Scan for the cell matching the given text and deliver its [x, y] coordinate at center. 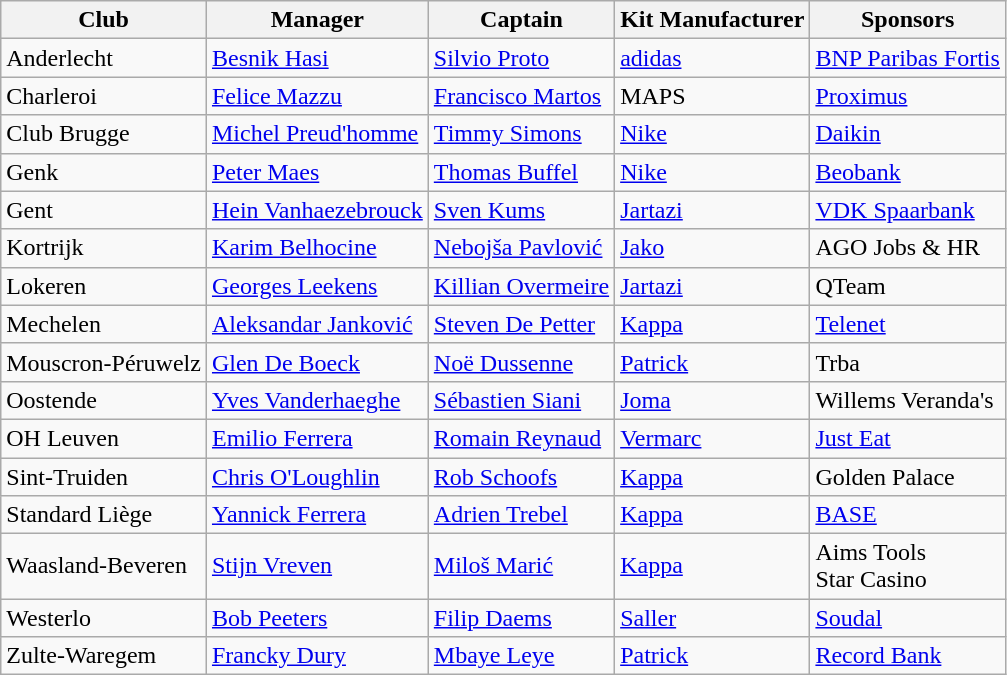
Hein Vanhaezebrouck [317, 210]
Yves Vanderhaeghe [317, 400]
Kortrijk [104, 248]
Peter Maes [317, 172]
Record Bank [908, 656]
Captain [521, 20]
Willems Veranda's [908, 400]
Michel Preud'homme [317, 134]
Sponsors [908, 20]
QTeam [908, 286]
Club [104, 20]
Genk [104, 172]
Jako [712, 248]
Waasland-Beveren [104, 566]
Manager [317, 20]
Karim Belhocine [317, 248]
Besnik Hasi [317, 58]
Nebojša Pavlović [521, 248]
Silvio Proto [521, 58]
AGO Jobs & HR [908, 248]
Aleksandar Janković [317, 324]
Bob Peeters [317, 618]
Vermarc [712, 438]
Kit Manufacturer [712, 20]
Felice Mazzu [317, 96]
Adrien Trebel [521, 515]
Killian Overmeire [521, 286]
Gent [104, 210]
Daikin [908, 134]
Rob Schoofs [521, 477]
Chris O'Loughlin [317, 477]
Mechelen [104, 324]
OH Leuven [104, 438]
Soudal [908, 618]
Oostende [104, 400]
Francky Dury [317, 656]
MAPS [712, 96]
Beobank [908, 172]
Yannick Ferrera [317, 515]
Joma [712, 400]
Trba [908, 362]
Filip Daems [521, 618]
Sven Kums [521, 210]
Westerlo [104, 618]
Thomas Buffel [521, 172]
BNP Paribas Fortis [908, 58]
Saller [712, 618]
Just Eat [908, 438]
adidas [712, 58]
Georges Leekens [317, 286]
BASE [908, 515]
Golden Palace [908, 477]
Charleroi [104, 96]
Steven De Petter [521, 324]
Mbaye Leye [521, 656]
Telenet [908, 324]
Miloš Marić [521, 566]
Mouscron-Péruwelz [104, 362]
Francisco Martos [521, 96]
Noë Dussenne [521, 362]
Zulte-Waregem [104, 656]
VDK Spaarbank [908, 210]
Anderlecht [104, 58]
Romain Reynaud [521, 438]
Aims Tools Star Casino [908, 566]
Sébastien Siani [521, 400]
Stijn Vreven [317, 566]
Standard Liège [104, 515]
Glen De Boeck [317, 362]
Emilio Ferrera [317, 438]
Sint-Truiden [104, 477]
Lokeren [104, 286]
Club Brugge [104, 134]
Timmy Simons [521, 134]
Proximus [908, 96]
